Determine the (x, y) coordinate at the center of the cell enclosing the given text.  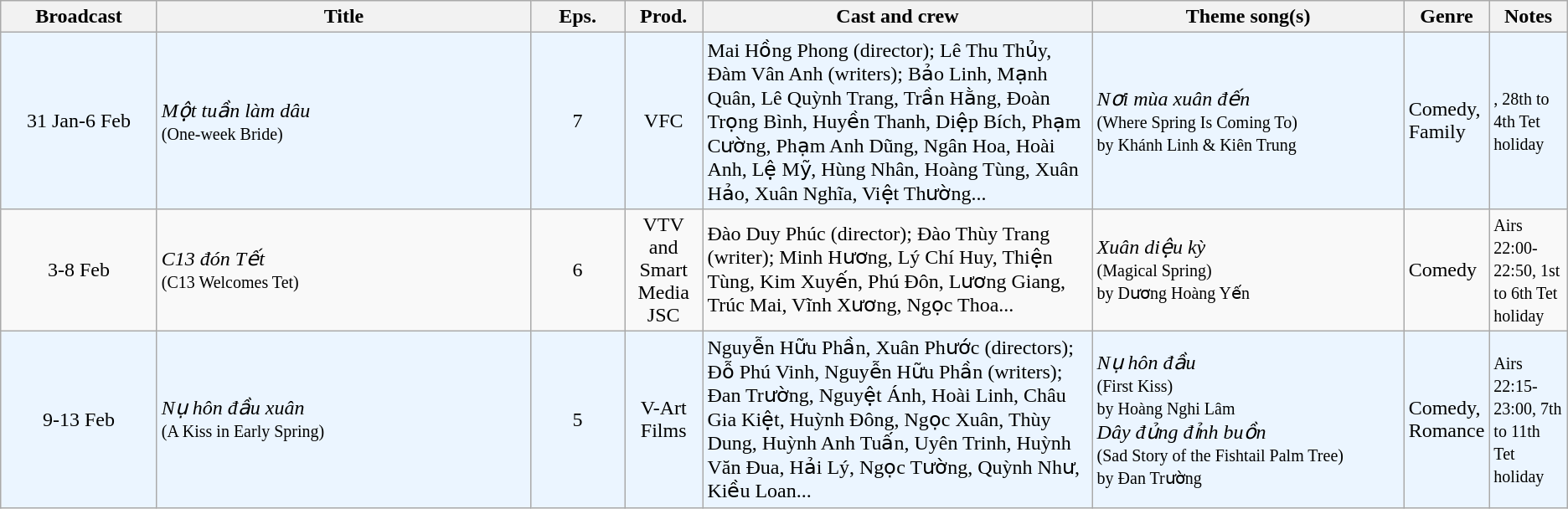
Genre (1447, 17)
Comedy (1447, 270)
Eps. (578, 17)
Notes (1528, 17)
Broadcast (79, 17)
Airs 22:15-23:00, 7th to 11th Tet holiday (1528, 419)
9-13 Feb (79, 419)
Comedy, Romance (1447, 419)
Một tuần làm dâu (One-week Bride) (343, 121)
Cast and crew (898, 17)
Xuân diệu kỳ (Magical Spring)by Dương Hoàng Yến (1248, 270)
6 (578, 270)
V-Art Films (663, 419)
VTVandSmart Media JSC (663, 270)
3-8 Feb (79, 270)
VFC (663, 121)
Nụ hôn đầu xuân (A Kiss in Early Spring) (343, 419)
31 Jan-6 Feb (79, 121)
5 (578, 419)
Airs 22:00-22:50, 1st to 6th Tet holiday (1528, 270)
Theme song(s) (1248, 17)
Prod. (663, 17)
Title (343, 17)
Nơi mùa xuân đến (Where Spring Is Coming To)by Khánh Linh & Kiên Trung (1248, 121)
Nụ hôn đầu (First Kiss)by Hoàng Nghi LâmDây đủng đỉnh buồn (Sad Story of the Fishtail Palm Tree)by Đan Trường (1248, 419)
, 28th to 4th Tet holiday (1528, 121)
C13 đón Tết (C13 Welcomes Tet) (343, 270)
Comedy, Family (1447, 121)
7 (578, 121)
